For the text-containing cell, return its midpoint in [X, Y] coordinate format. 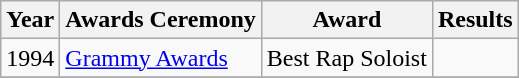
Awards Ceremony [160, 20]
Award [346, 20]
Grammy Awards [160, 58]
1994 [30, 58]
Year [30, 20]
Best Rap Soloist [346, 58]
Results [475, 20]
